Output the [X, Y] coordinate of the center of the cell containing the given text.  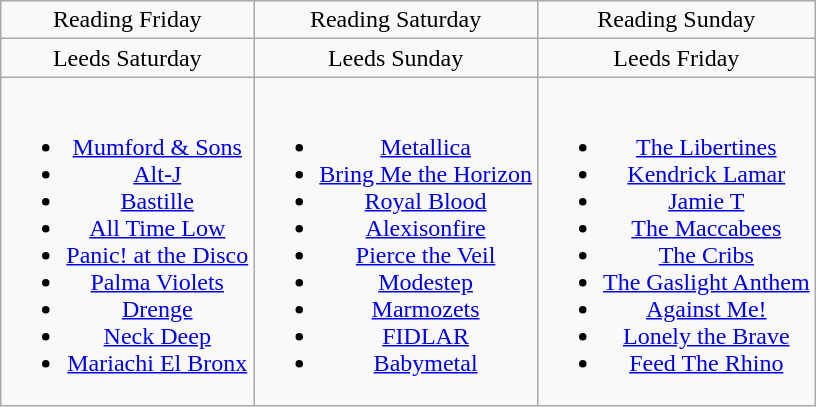
Reading Friday [128, 20]
Leeds Saturday [128, 58]
Mumford & SonsAlt-JBastilleAll Time LowPanic! at the DiscoPalma VioletsDrengeNeck DeepMariachi El Bronx [128, 242]
The LibertinesKendrick LamarJamie TThe MaccabeesThe CribsThe Gaslight AnthemAgainst Me!Lonely the BraveFeed The Rhino [676, 242]
Leeds Friday [676, 58]
Reading Sunday [676, 20]
Leeds Sunday [396, 58]
MetallicaBring Me the HorizonRoyal BloodAlexisonfirePierce the VeilModestepMarmozetsFIDLARBabymetal [396, 242]
Reading Saturday [396, 20]
